Return [x, y] of the center of cell containing provided text 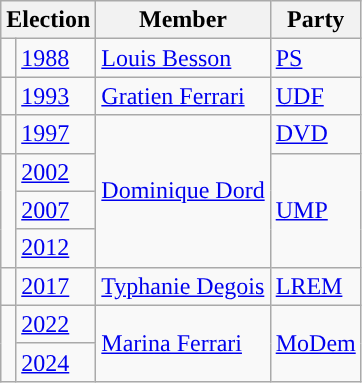
UMP [316, 210]
1993 [56, 96]
Election [48, 20]
2024 [56, 362]
MoDem [316, 343]
LREM [316, 286]
PS [316, 58]
2022 [56, 324]
2017 [56, 286]
Louis Besson [183, 58]
2012 [56, 248]
Marina Ferrari [183, 343]
Typhanie Degois [183, 286]
1997 [56, 134]
Member [183, 20]
1988 [56, 58]
DVD [316, 134]
Dominique Dord [183, 191]
UDF [316, 96]
2007 [56, 210]
2002 [56, 172]
Party [316, 20]
Gratien Ferrari [183, 96]
